Return (x, y) of the center of cell containing provided text 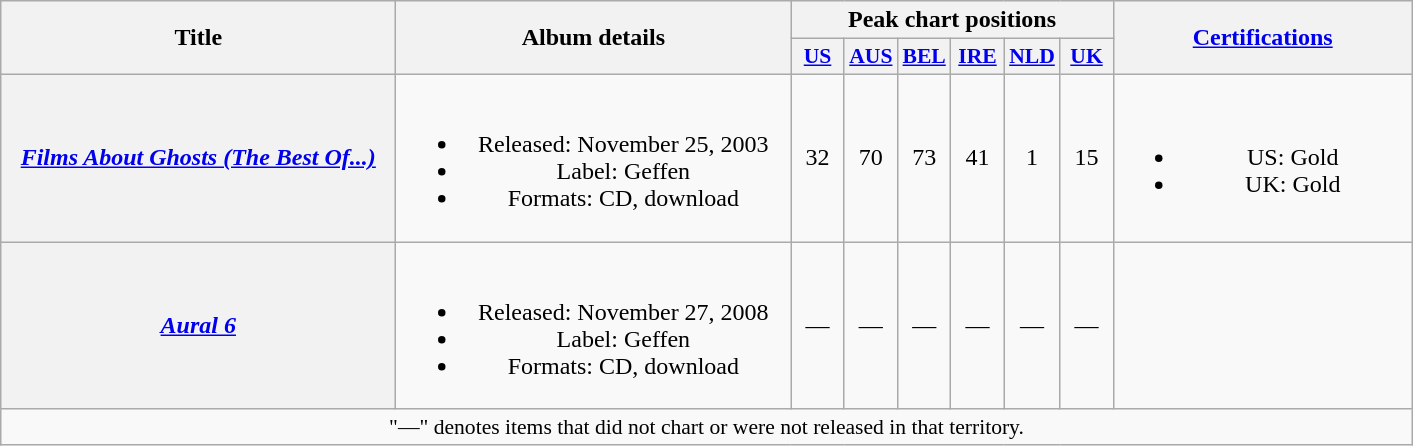
15 (1086, 158)
IRE (978, 57)
41 (978, 158)
Certifications (1262, 38)
Released: November 27, 2008Label: GeffenFormats: CD, download (594, 326)
Aural 6 (198, 326)
70 (870, 158)
US: GoldUK: Gold (1262, 158)
Album details (594, 38)
AUS (870, 57)
Title (198, 38)
Peak chart positions (952, 20)
73 (924, 158)
Released: November 25, 2003Label: GeffenFormats: CD, download (594, 158)
Films About Ghosts (The Best Of...) (198, 158)
UK (1086, 57)
32 (818, 158)
"—" denotes items that did not chart or were not released in that territory. (707, 427)
1 (1032, 158)
BEL (924, 57)
US (818, 57)
NLD (1032, 57)
